Pinpoint the cell where the given text exists, returning its (X, Y) midpoint coordinate. 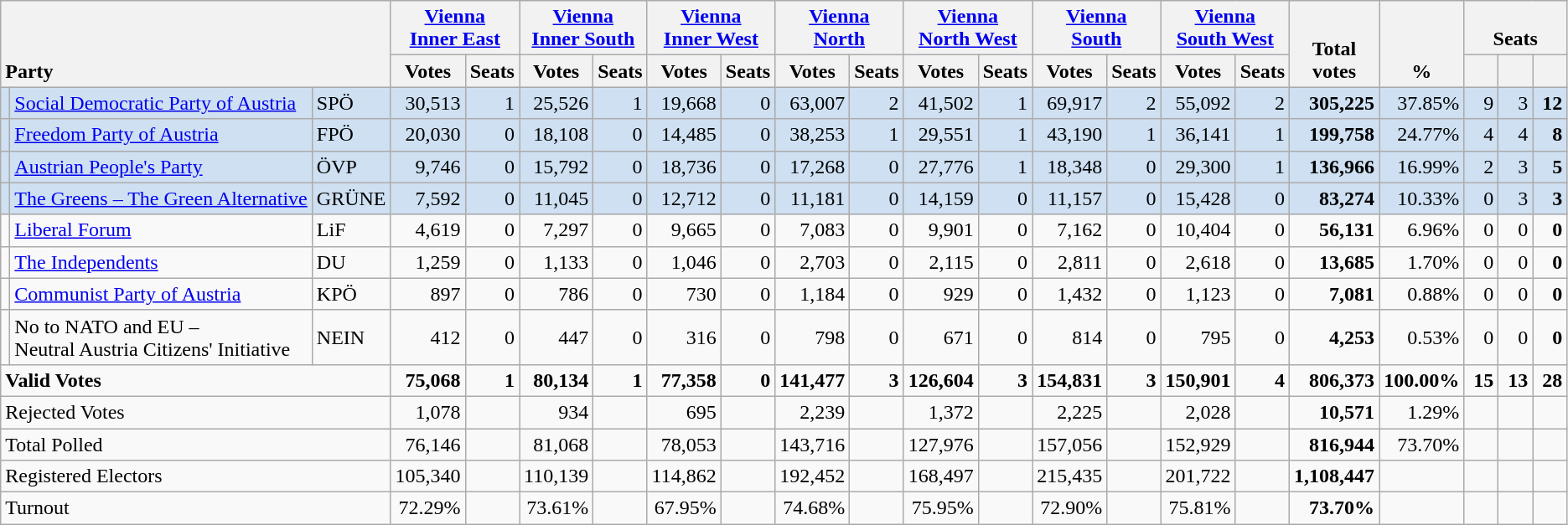
76,146 (427, 445)
12 (1550, 103)
ViennaSouth (1096, 28)
63,007 (813, 103)
28 (1550, 380)
56,131 (1334, 230)
14,159 (940, 198)
8 (1550, 135)
9,665 (684, 230)
806,373 (1334, 380)
1,372 (940, 412)
316 (684, 337)
11,181 (813, 198)
1.29% (1421, 412)
15,792 (556, 167)
305,225 (1334, 103)
10,571 (1334, 412)
5 (1550, 167)
1,123 (1198, 294)
215,435 (1069, 476)
141,477 (813, 380)
29,551 (940, 135)
12,712 (684, 198)
897 (427, 294)
1,432 (1069, 294)
Valid Votes (196, 380)
Liberal Forum (161, 230)
816,944 (1334, 445)
Communist Party of Austria (161, 294)
13 (1515, 380)
Total Polled (196, 445)
% (1421, 44)
ViennaInner East (454, 28)
1,078 (427, 412)
72.29% (427, 508)
1,184 (813, 294)
43,190 (1069, 135)
7,081 (1334, 294)
1,259 (427, 262)
55,092 (1198, 103)
ViennaSouth West (1225, 28)
KPÖ (351, 294)
17,268 (813, 167)
15,428 (1198, 198)
2,225 (1069, 412)
9,746 (427, 167)
14,485 (684, 135)
1,133 (556, 262)
Totalvotes (1334, 44)
Social Democratic Party of Austria (161, 103)
0.88% (1421, 294)
13,685 (1334, 262)
41,502 (940, 103)
Registered Electors (196, 476)
74.68% (813, 508)
10,404 (1198, 230)
192,452 (813, 476)
No to NATO and EU –Neutral Austria Citizens' Initiative (161, 337)
78,053 (684, 445)
73.61% (556, 508)
2,703 (813, 262)
126,604 (940, 380)
9,901 (940, 230)
152,929 (1198, 445)
7,162 (1069, 230)
127,976 (940, 445)
Rejected Votes (196, 412)
Austrian People's Party (161, 167)
2,618 (1198, 262)
168,497 (940, 476)
ÖVP (351, 167)
11,045 (556, 198)
199,758 (1334, 135)
798 (813, 337)
20,030 (427, 135)
1.70% (1421, 262)
2,239 (813, 412)
7,592 (427, 198)
154,831 (1069, 380)
929 (940, 294)
786 (556, 294)
9 (1482, 103)
4,253 (1334, 337)
75,068 (427, 380)
72.90% (1069, 508)
25,526 (556, 103)
7,297 (556, 230)
18,348 (1069, 167)
NEIN (351, 337)
110,139 (556, 476)
Party (196, 44)
67.95% (684, 508)
80,134 (556, 380)
11,157 (1069, 198)
37.85% (1421, 103)
814 (1069, 337)
447 (556, 337)
934 (556, 412)
75.95% (940, 508)
LiF (351, 230)
The Greens – The Green Alternative (161, 198)
412 (427, 337)
ViennaNorth West (967, 28)
18,108 (556, 135)
77,358 (684, 380)
695 (684, 412)
1,108,447 (1334, 476)
6.96% (1421, 230)
83,274 (1334, 198)
ViennaNorth (840, 28)
GRÜNE (351, 198)
36,141 (1198, 135)
The Independents (161, 262)
4,619 (427, 230)
FPÖ (351, 135)
150,901 (1198, 380)
SPÖ (351, 103)
105,340 (427, 476)
DU (351, 262)
2,028 (1198, 412)
1,046 (684, 262)
69,917 (1069, 103)
2,115 (940, 262)
Freedom Party of Austria (161, 135)
0.53% (1421, 337)
100.00% (1421, 380)
157,056 (1069, 445)
29,300 (1198, 167)
18,736 (684, 167)
81,068 (556, 445)
15 (1482, 380)
19,668 (684, 103)
730 (684, 294)
ViennaInner West (711, 28)
795 (1198, 337)
24.77% (1421, 135)
671 (940, 337)
38,253 (813, 135)
75.81% (1198, 508)
114,862 (684, 476)
ViennaInner South (583, 28)
7,083 (813, 230)
201,722 (1198, 476)
27,776 (940, 167)
136,966 (1334, 167)
2,811 (1069, 262)
16.99% (1421, 167)
10.33% (1421, 198)
30,513 (427, 103)
143,716 (813, 445)
Turnout (196, 508)
